Provide the [x, y] coordinate of the cell's center where the given text is located.  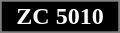
ZC 5010 [60, 17]
